Capture the cell that displays the provided text and extract its [X, Y] central coordinate. 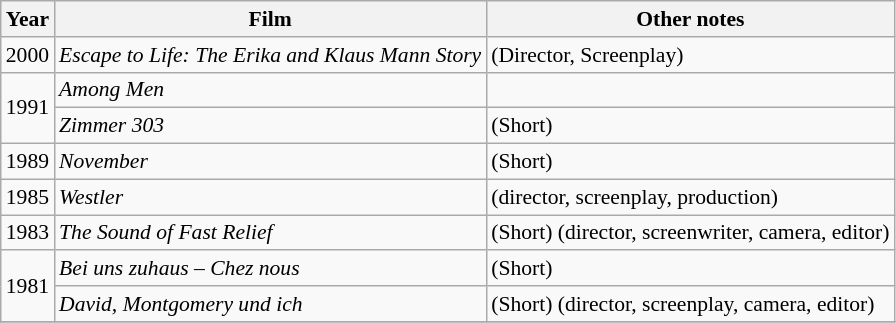
(Director, Screenplay) [690, 55]
1989 [28, 162]
1983 [28, 233]
1985 [28, 197]
2000 [28, 55]
(Short) (director, screenwriter, camera, editor) [690, 233]
Film [270, 19]
Westler [270, 197]
November [270, 162]
1991 [28, 108]
1981 [28, 286]
(director, screenplay, production) [690, 197]
Escape to Life: The Erika and Klaus Mann Story [270, 55]
Zimmer 303 [270, 126]
David, Montgomery und ich [270, 304]
Year [28, 19]
The Sound of Fast Relief [270, 233]
Other notes [690, 19]
Among Men [270, 90]
(Short) (director, screenplay, camera, editor) [690, 304]
Bei uns zuhaus – Chez nous [270, 269]
